Output the (X, Y) coordinate of the center of the cell containing the given text.  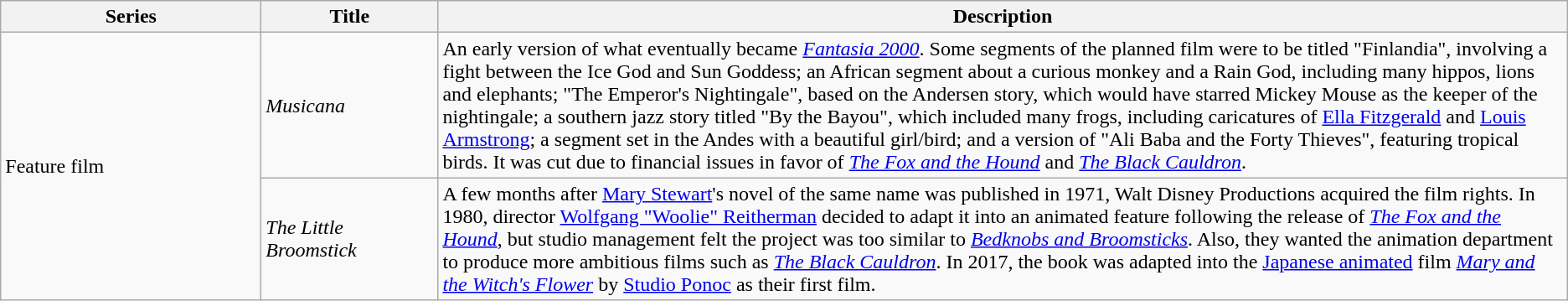
Musicana (350, 106)
Series (131, 17)
The Little Broomstick (350, 239)
Description (1003, 17)
Title (350, 17)
Feature film (131, 166)
